Determine the (x, y) coordinate at the center of the cell enclosing the given text.  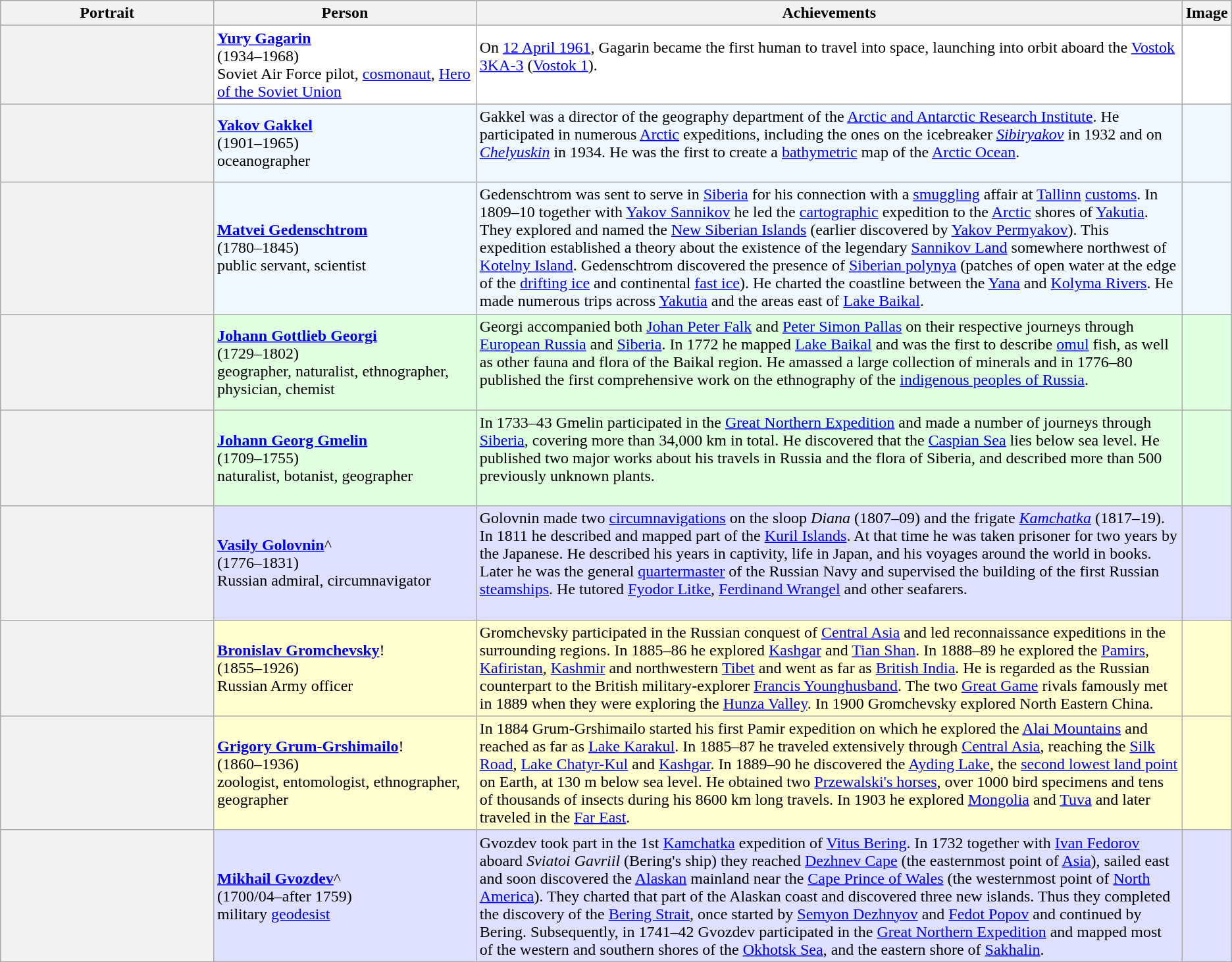
On 12 April 1961, Gagarin became the first human to travel into space, launching into orbit aboard the Vostok 3KA-3 (Vostok 1). (829, 64)
Grigory Grum-Grshimailo!(1860–1936)zoologist, entomologist, ethnographer, geographer (345, 772)
Johann Georg Gmelin(1709–1755)naturalist, botanist, geographer (345, 458)
Johann Gottlieb Georgi(1729–1802)geographer, naturalist, ethnographer, physician, chemist (345, 362)
Yakov Gakkel(1901–1965)oceanographer (345, 143)
Person (345, 13)
Vasily Golovnin^(1776–1831)Russian admiral, circumnavigator (345, 563)
Bronislav Gromchevsky!(1855–1926)Russian Army officer (345, 668)
Image (1207, 13)
Portrait (107, 13)
Yury Gagarin (1934–1968)Soviet Air Force pilot, cosmonaut, Hero of the Soviet Union (345, 64)
Mikhail Gvozdev^(1700/04–after 1759)military geodesist (345, 896)
Matvei Gedenschtrom(1780–1845)public servant, scientist (345, 248)
Achievements (829, 13)
